Identify which cell holds the provided text, then report its (X, Y) central coordinate. 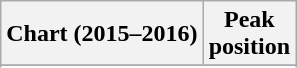
Peak position (249, 34)
Chart (2015–2016) (102, 34)
